Search for the cell housing the specified text and yield its (x, y) center coordinate. 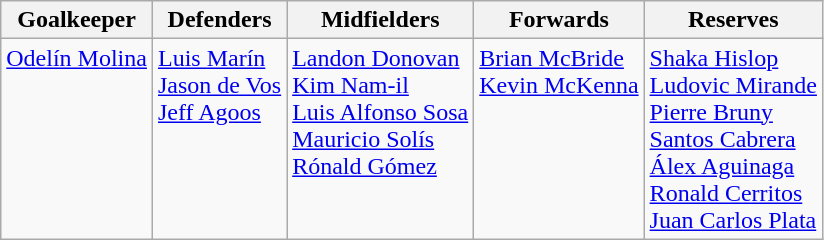
Shaka Hislop Ludovic Mirande Pierre Bruny Santos Cabrera Álex Aguinaga Ronald Cerritos Juan Carlos Plata (733, 139)
Goalkeeper (77, 20)
Luis Marín Jason de Vos Jeff Agoos (219, 139)
Forwards (559, 20)
Reserves (733, 20)
Odelín Molina (77, 139)
Defenders (219, 20)
Midfielders (380, 20)
Brian McBride Kevin McKenna (559, 139)
Landon Donovan Kim Nam-il Luis Alfonso Sosa Mauricio Solís Rónald Gómez (380, 139)
